Detect which cell encompasses the target text, then output its [x, y] center coordinate. 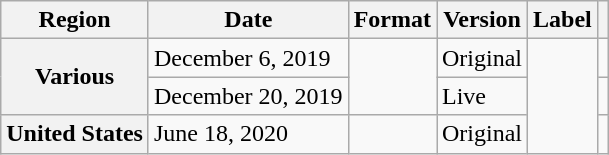
Version [482, 20]
Live [482, 96]
Label [563, 20]
Date [248, 20]
June 18, 2020 [248, 134]
December 6, 2019 [248, 58]
December 20, 2019 [248, 96]
United States [75, 134]
Region [75, 20]
Format [392, 20]
Various [75, 77]
